Pinpoint the cell where the given text exists, returning its (X, Y) midpoint coordinate. 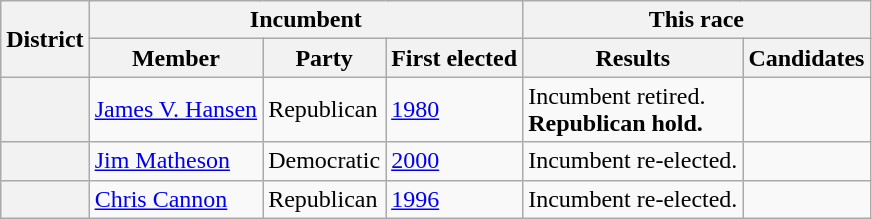
Candidates (806, 58)
Member (176, 58)
First elected (454, 58)
Democratic (324, 161)
Chris Cannon (176, 199)
1980 (454, 110)
Results (633, 58)
This race (696, 20)
2000 (454, 161)
District (45, 39)
Incumbent retired.Republican hold. (633, 110)
James V. Hansen (176, 110)
1996 (454, 199)
Party (324, 58)
Jim Matheson (176, 161)
Incumbent (306, 20)
